Detect which cell encompasses the target text, then output its [x, y] center coordinate. 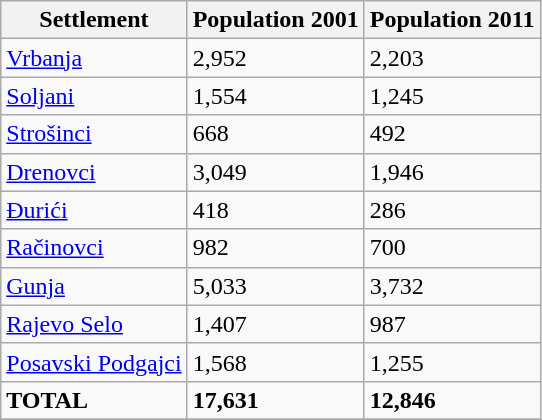
1,554 [276, 96]
Posavski Podgajci [94, 362]
2,952 [276, 58]
987 [452, 324]
Rajevo Selo [94, 324]
TOTAL [94, 400]
1,568 [276, 362]
3,049 [276, 172]
17,631 [276, 400]
Račinovci [94, 248]
492 [452, 134]
982 [276, 248]
1,255 [452, 362]
Vrbanja [94, 58]
668 [276, 134]
Đurići [94, 210]
2,203 [452, 58]
Population 2011 [452, 20]
3,732 [452, 286]
286 [452, 210]
12,846 [452, 400]
Drenovci [94, 172]
700 [452, 248]
1,245 [452, 96]
1,946 [452, 172]
418 [276, 210]
Population 2001 [276, 20]
Strošinci [94, 134]
1,407 [276, 324]
Soljani [94, 96]
5,033 [276, 286]
Gunja [94, 286]
Settlement [94, 20]
